Search for the cell housing the specified text and yield its [x, y] center coordinate. 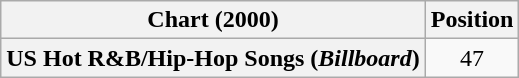
47 [472, 58]
Position [472, 20]
US Hot R&B/Hip-Hop Songs (Billboard) [213, 58]
Chart (2000) [213, 20]
